Identify which cell holds the provided text, then report its [X, Y] central coordinate. 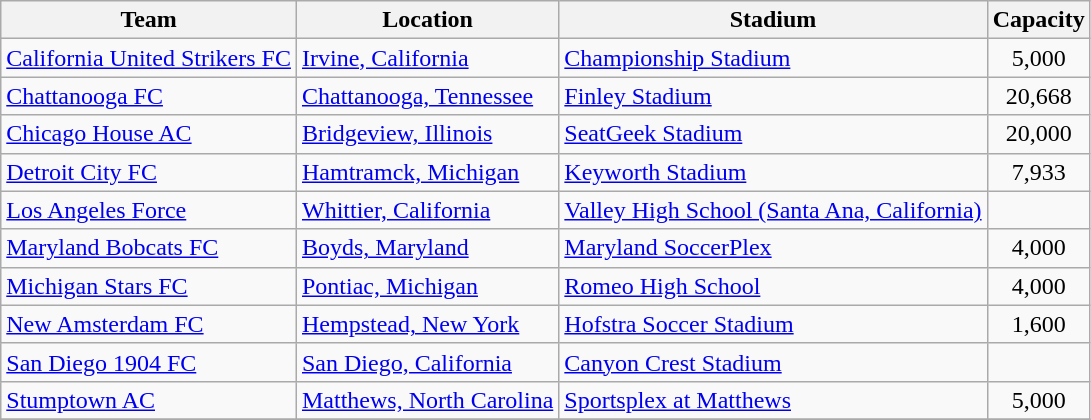
Team [149, 20]
Finley Stadium [773, 96]
New Amsterdam FC [149, 324]
Michigan Stars FC [149, 286]
Chattanooga FC [149, 96]
Bridgeview, Illinois [427, 134]
San Diego, California [427, 362]
Stumptown AC [149, 400]
Los Angeles Force [149, 210]
Irvine, California [427, 58]
Chattanooga, Tennessee [427, 96]
Hofstra Soccer Stadium [773, 324]
1,600 [1038, 324]
Valley High School (Santa Ana, California) [773, 210]
California United Strikers FC [149, 58]
Boyds, Maryland [427, 248]
Stadium [773, 20]
Sportsplex at Matthews [773, 400]
Whittier, California [427, 210]
Championship Stadium [773, 58]
Hamtramck, Michigan [427, 172]
San Diego 1904 FC [149, 362]
Detroit City FC [149, 172]
Location [427, 20]
7,933 [1038, 172]
Capacity [1038, 20]
Pontiac, Michigan [427, 286]
Maryland Bobcats FC [149, 248]
Romeo High School [773, 286]
SeatGeek Stadium [773, 134]
Matthews, North Carolina [427, 400]
Chicago House AC [149, 134]
Canyon Crest Stadium [773, 362]
20,668 [1038, 96]
Maryland SoccerPlex [773, 248]
Hempstead, New York [427, 324]
Keyworth Stadium [773, 172]
20,000 [1038, 134]
